Provide the [x, y] coordinate of the cell's center where the given text is located.  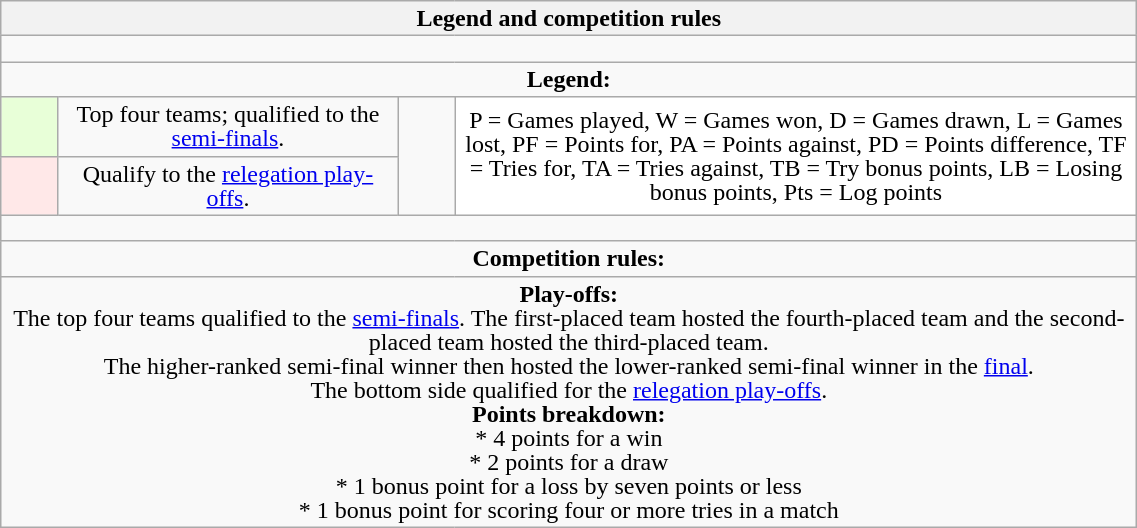
Top four teams; qualified to the semi-finals. [228, 126]
Legend: [569, 80]
Competition rules: [569, 258]
Qualify to the relegation play-offs. [228, 186]
Legend and competition rules [569, 18]
